Capture the cell that displays the provided text and extract its (x, y) central coordinate. 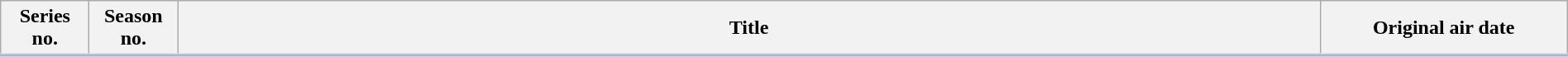
Title (749, 28)
Original air date (1444, 28)
Season no. (134, 28)
Series no. (45, 28)
